Scan for the cell matching the given text and deliver its (x, y) coordinate at center. 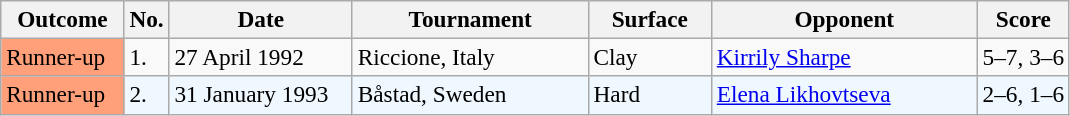
Elena Likhovtseva (844, 95)
Hard (650, 95)
2. (146, 95)
Riccione, Italy (470, 57)
Båstad, Sweden (470, 95)
1. (146, 57)
Tournament (470, 19)
5–7, 3–6 (1023, 57)
31 January 1993 (260, 95)
Kirrily Sharpe (844, 57)
Outcome (62, 19)
Date (260, 19)
Clay (650, 57)
Surface (650, 19)
27 April 1992 (260, 57)
Opponent (844, 19)
Score (1023, 19)
2–6, 1–6 (1023, 95)
No. (146, 19)
